Find where the given text appears and provide that cell's center as (X, Y) coordinate. 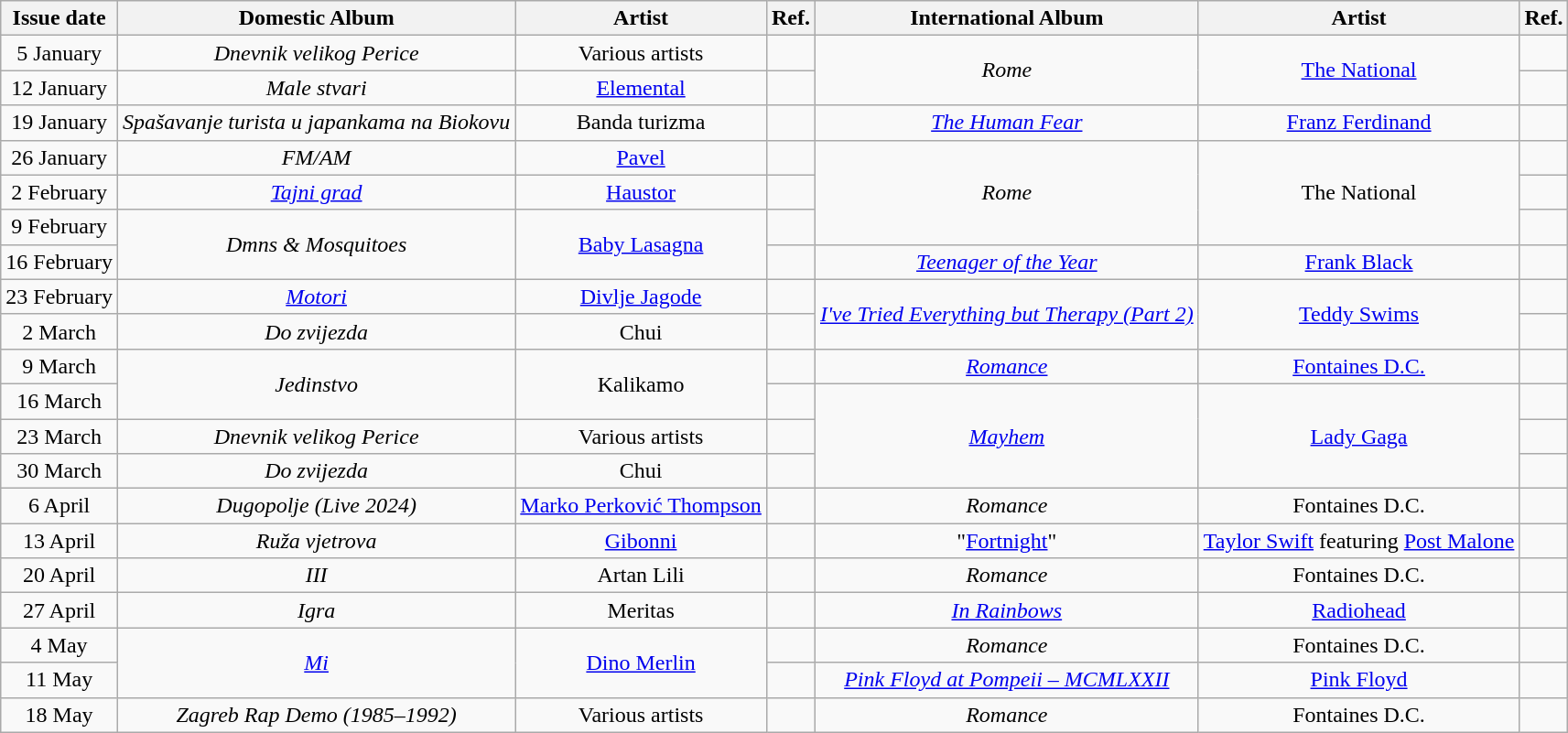
Baby Lasagna (641, 244)
Spašavanje turista u japankama na Biokovu (316, 123)
Mayhem (1007, 436)
2 March (59, 331)
Motori (316, 296)
Dmns & Mosquitoes (316, 244)
Pink Floyd (1358, 680)
30 March (59, 471)
20 April (59, 576)
4 May (59, 645)
Tajni grad (316, 192)
Dugopolje (Live 2024) (316, 506)
Issue date (59, 18)
Kalikamo (641, 383)
"Fortnight" (1007, 541)
9 March (59, 366)
Jedinstvo (316, 383)
Mi (316, 663)
23 March (59, 437)
5 January (59, 53)
16 March (59, 401)
Teenager of the Year (1007, 262)
III (316, 576)
Lady Gaga (1358, 436)
Banda turizma (641, 123)
In Rainbows (1007, 610)
Artan Lili (641, 576)
19 January (59, 123)
The Human Fear (1007, 123)
Zagreb Rap Demo (1985–1992) (316, 715)
Domestic Album (316, 18)
Teddy Swims (1358, 314)
Ruža vjetrova (316, 541)
6 April (59, 506)
18 May (59, 715)
Franz Ferdinand (1358, 123)
9 February (59, 227)
Radiohead (1358, 610)
13 April (59, 541)
International Album (1007, 18)
Marko Perković Thompson (641, 506)
Dino Merlin (641, 663)
Igra (316, 610)
16 February (59, 262)
23 February (59, 296)
Haustor (641, 192)
27 April (59, 610)
Taylor Swift featuring Post Malone (1358, 541)
Gibonni (641, 541)
Elemental (641, 88)
Frank Black (1358, 262)
Divlje Jagode (641, 296)
FM/AM (316, 157)
11 May (59, 680)
Pavel (641, 157)
Male stvari (316, 88)
26 January (59, 157)
2 February (59, 192)
12 January (59, 88)
Meritas (641, 610)
Pink Floyd at Pompeii – MCMLXXII (1007, 680)
I've Tried Everything but Therapy (Part 2) (1007, 314)
